Return the (x, y) coordinate for the center point of the cell that contains the specified text.  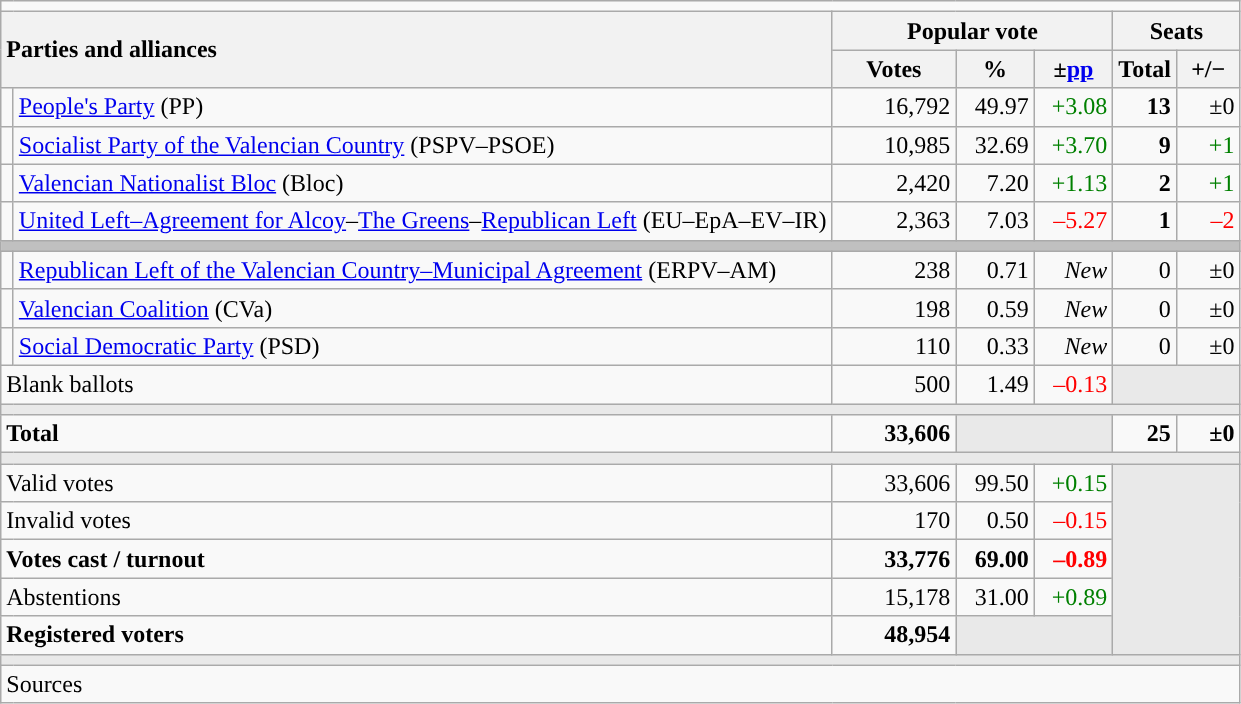
7.03 (996, 221)
+0.15 (1074, 483)
99.50 (996, 483)
170 (894, 521)
9 (1145, 145)
Socialist Party of the Valencian Country (PSPV–PSOE) (422, 145)
% (996, 69)
Parties and alliances (416, 50)
16,792 (894, 107)
±pp (1074, 69)
10,985 (894, 145)
198 (894, 308)
+1.13 (1074, 183)
238 (894, 270)
Registered voters (416, 635)
–0.13 (1074, 384)
Valencian Coalition (CVa) (422, 308)
33,776 (894, 559)
13 (1145, 107)
7.20 (996, 183)
32.69 (996, 145)
+0.89 (1074, 597)
+3.70 (1074, 145)
Blank ballots (416, 384)
Votes cast / turnout (416, 559)
Invalid votes (416, 521)
25 (1145, 434)
2,363 (894, 221)
Sources (620, 684)
49.97 (996, 107)
–5.27 (1074, 221)
–2 (1208, 221)
Republican Left of the Valencian Country–Municipal Agreement (ERPV–AM) (422, 270)
31.00 (996, 597)
0.71 (996, 270)
110 (894, 346)
500 (894, 384)
2 (1145, 183)
Valencian Nationalist Bloc (Bloc) (422, 183)
Popular vote (972, 31)
Valid votes (416, 483)
1.49 (996, 384)
–0.15 (1074, 521)
15,178 (894, 597)
People's Party (PP) (422, 107)
–0.89 (1074, 559)
Abstentions (416, 597)
2,420 (894, 183)
+/− (1208, 69)
1 (1145, 221)
Social Democratic Party (PSD) (422, 346)
+3.08 (1074, 107)
0.59 (996, 308)
Seats (1176, 31)
Votes (894, 69)
United Left–Agreement for Alcoy–The Greens–Republican Left (EU–EpA–EV–IR) (422, 221)
0.33 (996, 346)
0.50 (996, 521)
48,954 (894, 635)
69.00 (996, 559)
